Scan for the cell matching the given text and deliver its (x, y) coordinate at center. 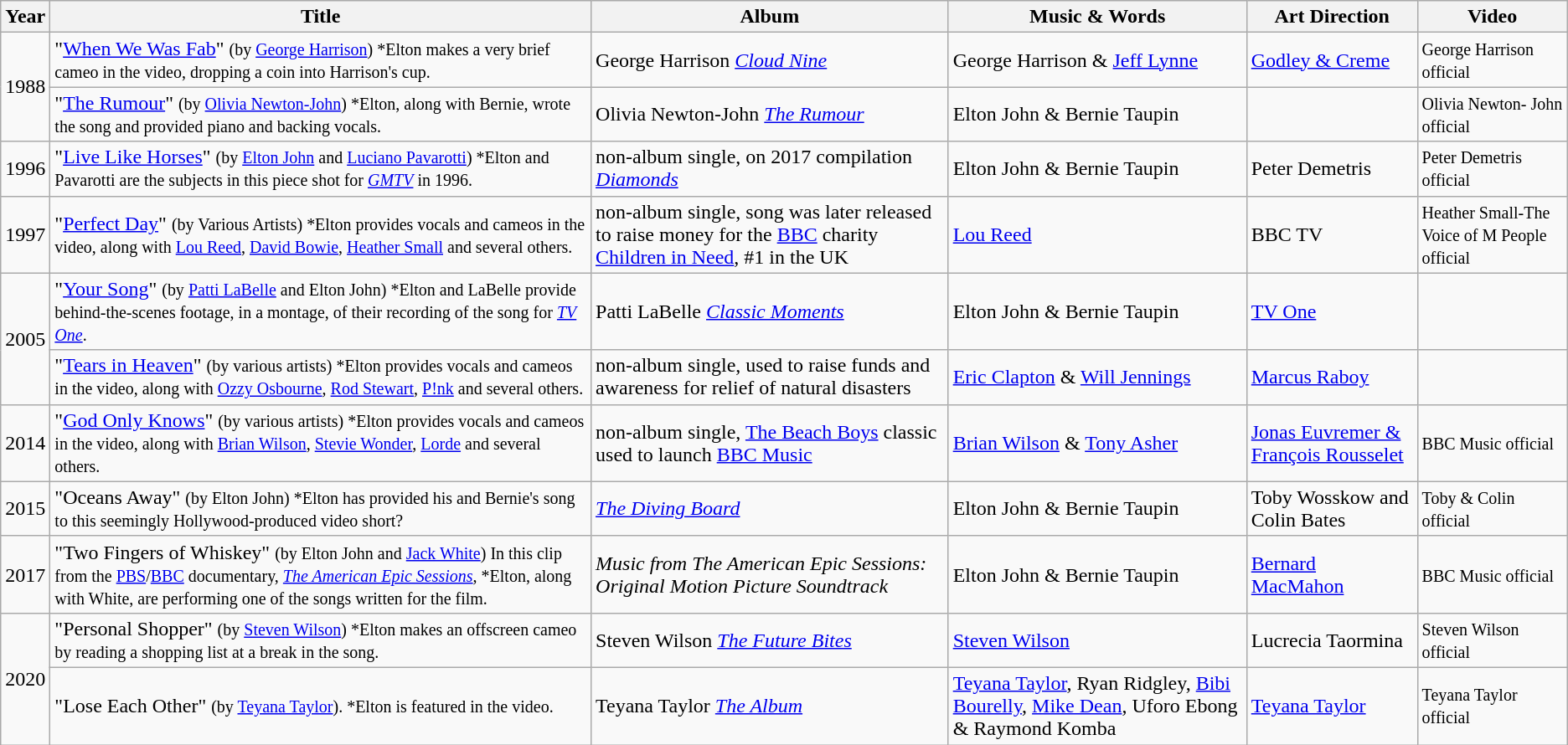
Patti LaBelle Classic Moments (771, 311)
George Harrison Cloud Nine (771, 60)
BBC TV (1332, 234)
Godley & Creme (1332, 60)
Toby & Colin official (1493, 509)
Music from The American Epic Sessions: Original Motion Picture Soundtrack (771, 574)
George Harrison & Jeff Lynne (1097, 60)
1988 (25, 87)
1997 (25, 234)
"When We Was Fab" (by George Harrison) *Elton makes a very brief cameo in the video, dropping a coin into Harrison's cup. (321, 60)
Toby Wosskow and Colin Bates (1332, 509)
Lou Reed (1097, 234)
2017 (25, 574)
Eric Clapton & Will Jennings (1097, 377)
2020 (25, 678)
Teyana Taylor, Ryan Ridgley, Bibi Bourelly, Mike Dean, Uforo Ebong & Raymond Komba (1097, 706)
TV One (1332, 311)
Peter Demetris (1332, 169)
Marcus Raboy (1332, 377)
Peter Demetris official (1493, 169)
non-album single, The Beach Boys classic used to launch BBC Music (771, 443)
Brian Wilson & Tony Asher (1097, 443)
Teyana Taylor (1332, 706)
George Harrison official (1493, 60)
Teyana Taylor The Album (771, 706)
"Lose Each Other" (by Teyana Taylor). *Elton is featured in the video. (321, 706)
non-album single, used to raise funds and awareness for relief of natural disasters (771, 377)
non-album single, song was later released to raise money for the BBC charity Children in Need, #1 in the UK (771, 234)
Steven Wilson (1097, 640)
Music & Words (1097, 17)
Heather Small-The Voice of M People official (1493, 234)
Art Direction (1332, 17)
Video (1493, 17)
Steven Wilson official (1493, 640)
"Personal Shopper" (by Steven Wilson) *Elton makes an offscreen cameo by reading a shopping list at a break in the song. (321, 640)
Jonas Euvremer & François Rousselet (1332, 443)
Title (321, 17)
non-album single, on 2017 compilation Diamonds (771, 169)
Year (25, 17)
Olivia Newton- John official (1493, 114)
2014 (25, 443)
Album (771, 17)
"Live Like Horses" (by Elton John and Luciano Pavarotti) *Elton and Pavarotti are the subjects in this piece shot for GMTV in 1996. (321, 169)
Lucrecia Taormina (1332, 640)
"The Rumour" (by Olivia Newton-John) *Elton, along with Bernie, wrote the song and provided piano and backing vocals. (321, 114)
"Oceans Away" (by Elton John) *Elton has provided his and Bernie's song to this seemingly Hollywood-produced video short? (321, 509)
1996 (25, 169)
2015 (25, 509)
Teyana Taylor official (1493, 706)
Bernard MacMahon (1332, 574)
Steven Wilson The Future Bites (771, 640)
2005 (25, 338)
The Diving Board (771, 509)
Olivia Newton-John The Rumour (771, 114)
